Output the [x, y] coordinate of the center of the cell containing the given text.  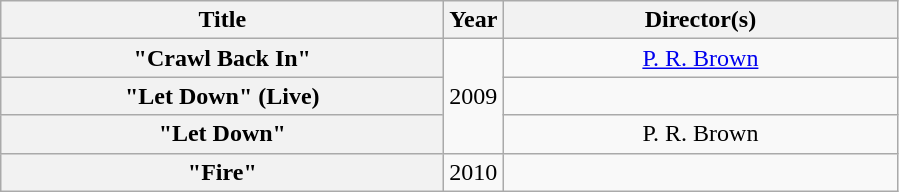
Year [474, 20]
2009 [474, 96]
Director(s) [700, 20]
2010 [474, 172]
"Fire" [222, 172]
"Let Down" [222, 134]
Title [222, 20]
"Let Down" (Live) [222, 96]
"Crawl Back In" [222, 58]
